Search for the cell housing the specified text and yield its (X, Y) center coordinate. 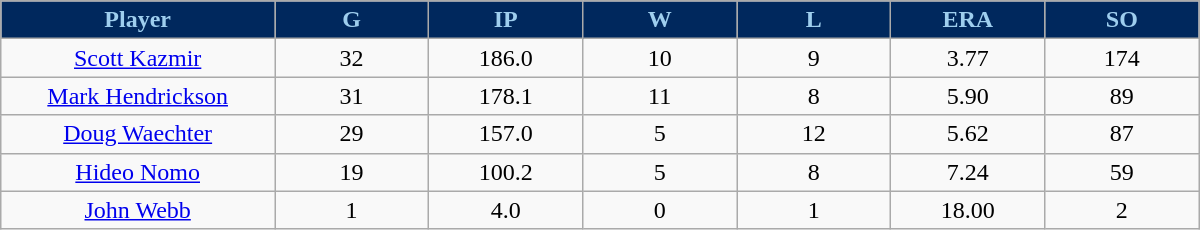
11 (660, 96)
9 (814, 58)
5.62 (968, 134)
178.1 (506, 96)
100.2 (506, 172)
186.0 (506, 58)
19 (352, 172)
89 (1122, 96)
157.0 (506, 134)
John Webb (138, 210)
32 (352, 58)
G (352, 20)
7.24 (968, 172)
5.90 (968, 96)
Scott Kazmir (138, 58)
L (814, 20)
4.0 (506, 210)
0 (660, 210)
Player (138, 20)
IP (506, 20)
10 (660, 58)
174 (1122, 58)
Doug Waechter (138, 134)
W (660, 20)
29 (352, 134)
2 (1122, 210)
ERA (968, 20)
SO (1122, 20)
59 (1122, 172)
12 (814, 134)
18.00 (968, 210)
Hideo Nomo (138, 172)
31 (352, 96)
3.77 (968, 58)
87 (1122, 134)
Mark Hendrickson (138, 96)
